Return the (X, Y) coordinate for the center point of the cell that contains the specified text.  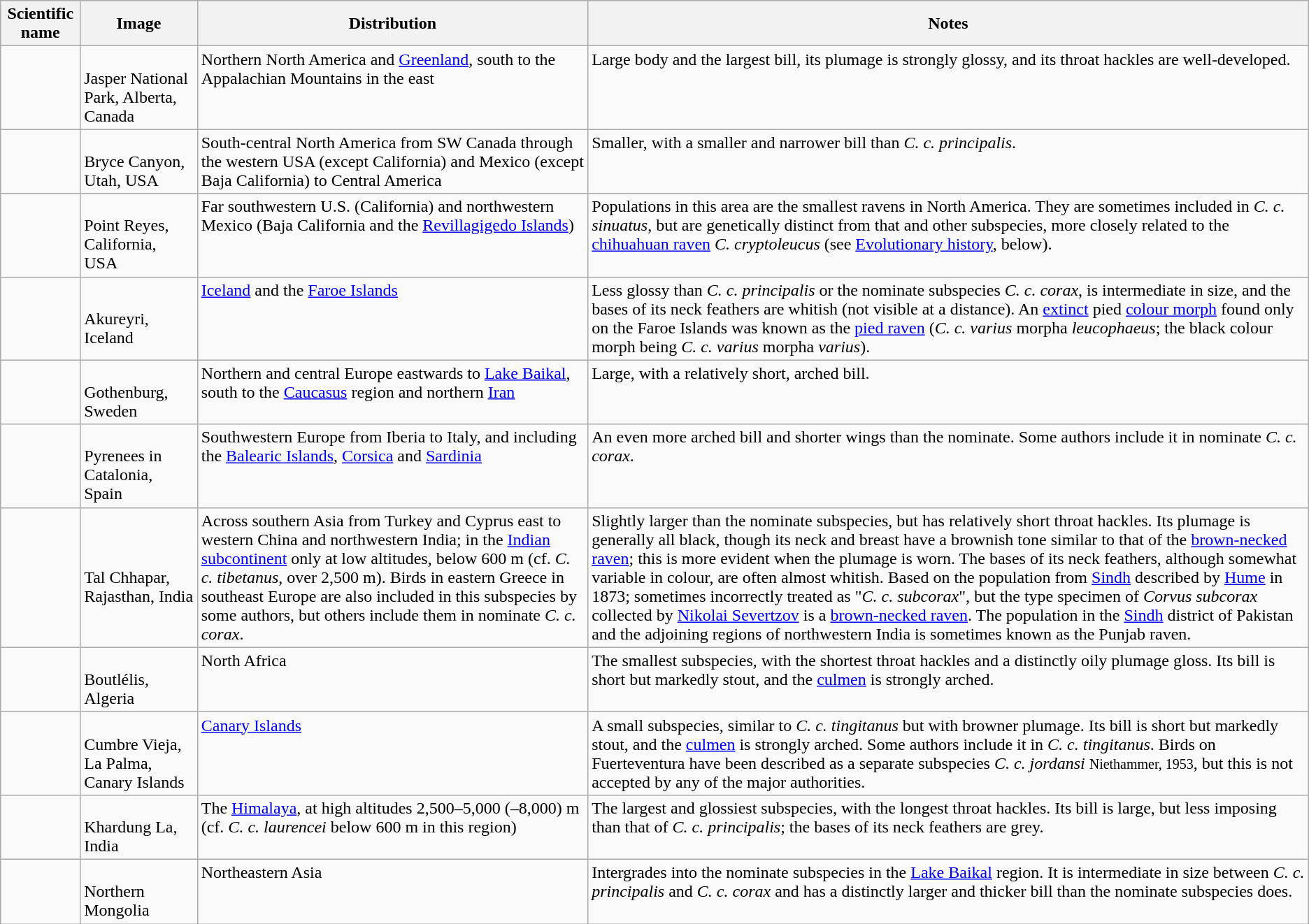
Notes (948, 24)
Northeastern Asia (392, 891)
Akureyri, Iceland (138, 319)
Khardung La, India (138, 827)
Gothenburg, Sweden (138, 392)
Image (138, 24)
Cumbre Vieja, La Palma, Canary Islands (138, 753)
Boutlélis, Algeria (138, 679)
Northern North America and Greenland, south to the Appalachian Mountains in the east (392, 88)
Southwestern Europe from Iberia to Italy, and including the Balearic Islands, Corsica and Sardinia (392, 465)
Large, with a relatively short, arched bill. (948, 392)
Large body and the largest bill, its plumage is strongly glossy, and its throat hackles are well-developed. (948, 88)
Pyrenees in Catalonia, Spain (138, 465)
The Himalaya, at high altitudes 2,500–5,000 (–8,000) m (cf. C. c. laurencei below 600 m in this region) (392, 827)
Jasper National Park, Alberta, Canada (138, 88)
Northern Mongolia (138, 891)
An even more arched bill and shorter wings than the nominate. Some authors include it in nominate C. c. corax. (948, 465)
North Africa (392, 679)
South-central North America from SW Canada through the western USA (except California) and Mexico (except Baja California) to Central America (392, 161)
Far southwestern U.S. (California) and northwestern Mexico (Baja California and the Revillagigedo Islands) (392, 235)
Scientific name (41, 24)
Tal Chhapar, Rajasthan, India (138, 577)
Canary Islands (392, 753)
Distribution (392, 24)
Northern and central Europe eastwards to Lake Baikal, south to the Caucasus region and northern Iran (392, 392)
Point Reyes, California, USA (138, 235)
Bryce Canyon, Utah, USA (138, 161)
Smaller, with a smaller and narrower bill than C. c. principalis. (948, 161)
Iceland and the Faroe Islands (392, 319)
